Locate the cell with the specified text and output its (x, y) center coordinate. 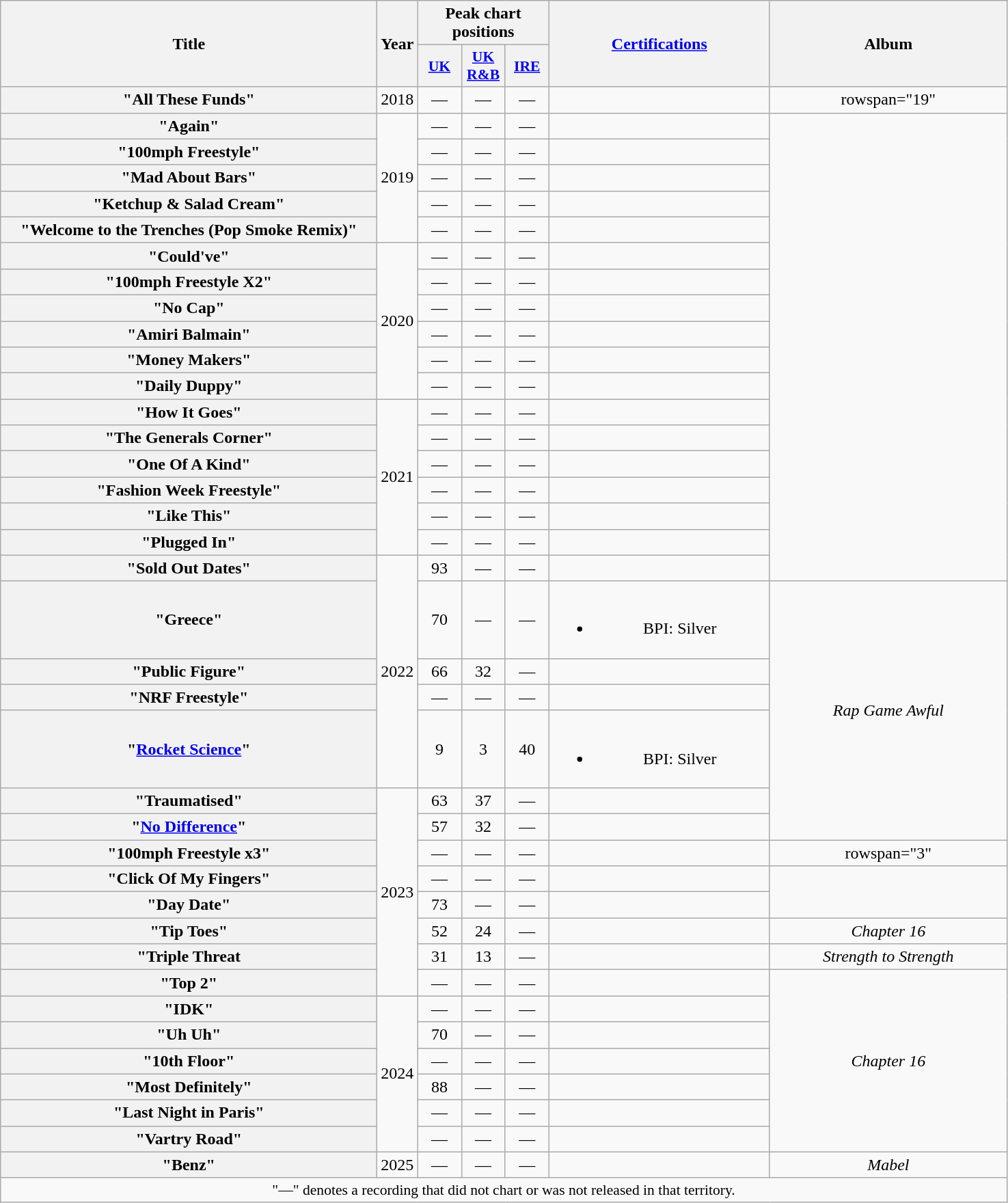
31 (439, 957)
"—" denotes a recording that did not chart or was not released in that territory. (504, 1190)
24 (483, 931)
"No Cap" (189, 308)
"Greece" (189, 619)
40 (527, 749)
"One Of A Kind" (189, 464)
"Uh Uh" (189, 1035)
"Public Figure" (189, 671)
"Benz" (189, 1165)
"Daily Duppy" (189, 386)
"100mph Freestyle x3" (189, 852)
52 (439, 931)
"How It Goes" (189, 412)
"Fashion Week Freestyle" (189, 490)
"Money Makers" (189, 360)
"All These Funds" (189, 100)
"Welcome to the Trenches (Pop Smoke Remix)" (189, 230)
3 (483, 749)
"Like This" (189, 516)
2020 (398, 321)
"Triple Threat (189, 957)
63 (439, 800)
2023 (398, 891)
"Plugged In" (189, 542)
"Top 2" (189, 983)
"Most Definitely" (189, 1087)
Peak chart positions (483, 23)
UKR&B (483, 66)
"Vartry Road" (189, 1139)
"Sold Out Dates" (189, 568)
"Last Night in Paris" (189, 1113)
13 (483, 957)
UK (439, 66)
"Tip Toes" (189, 931)
88 (439, 1087)
2024 (398, 1074)
2019 (398, 178)
rowspan="3" (888, 852)
Title (189, 44)
rowspan="19" (888, 100)
2021 (398, 477)
9 (439, 749)
IRE (527, 66)
"100mph Freestyle" (189, 152)
"Ketchup & Salad Cream" (189, 204)
73 (439, 905)
2022 (398, 671)
"Again" (189, 126)
Album (888, 44)
"Could've" (189, 256)
37 (483, 800)
2018 (398, 100)
"Rocket Science" (189, 749)
"100mph Freestyle X2" (189, 282)
"Click Of My Fingers" (189, 879)
Mabel (888, 1165)
Year (398, 44)
93 (439, 568)
66 (439, 671)
"Traumatised" (189, 800)
Certifications (659, 44)
"The Generals Corner" (189, 438)
Strength to Strength (888, 957)
"IDK" (189, 1009)
2025 (398, 1165)
Rap Game Awful (888, 710)
"Mad About Bars" (189, 178)
"Day Date" (189, 905)
"NRF Freestyle" (189, 697)
"10th Floor" (189, 1061)
"No Difference" (189, 826)
57 (439, 826)
"Amiri Balmain" (189, 334)
